Output the (X, Y) coordinate of the center of the cell containing the given text.  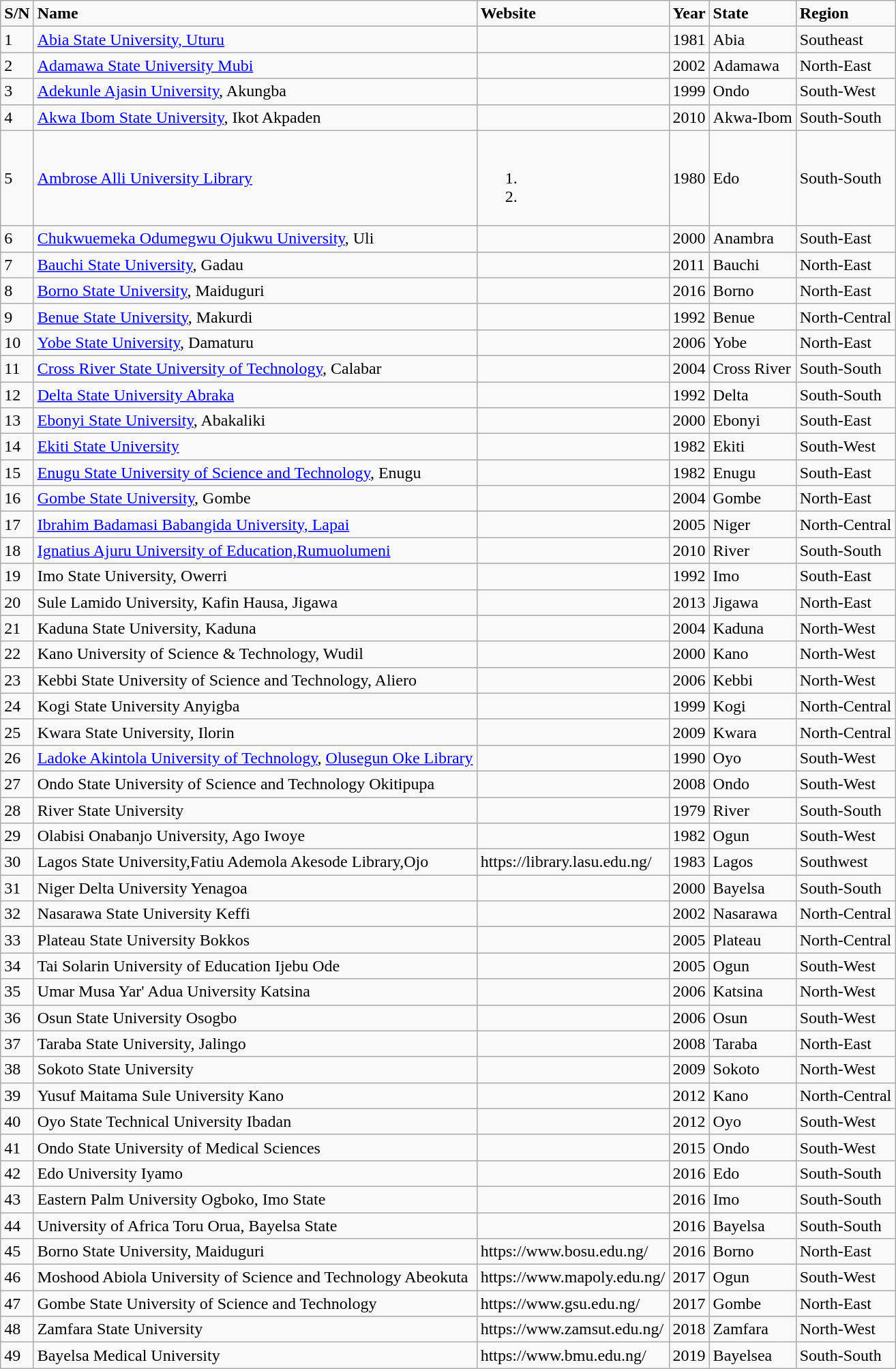
45 (17, 1252)
21 (17, 628)
Edo University Iyamo (255, 1173)
Kwara (753, 732)
29 (17, 836)
State (753, 14)
Akwa Ibom State University, Ikot Akpaden (255, 117)
Niger Delta University Yenagoa (255, 888)
8 (17, 291)
Abia State University, Uturu (255, 40)
Nasarawa State University Keffi (255, 914)
Nasarawa (753, 914)
University of Africa Toru Orua, Bayelsa State (255, 1226)
Benue State University, Makurdi (255, 317)
2018 (689, 1329)
Cross River (753, 368)
Southwest (846, 862)
17 (17, 525)
Yobe State University, Damaturu (255, 342)
Cross River State University of Technology, Calabar (255, 368)
S/N (17, 14)
Kebbi (753, 680)
1990 (689, 758)
2013 (689, 602)
River State University (255, 810)
Kogi (753, 706)
42 (17, 1173)
41 (17, 1147)
Oyo State Technical University Ibadan (255, 1121)
5 (17, 178)
1 (17, 40)
Bayelsa Medical University (255, 1355)
20 (17, 602)
Yobe (753, 342)
Sokoto State University (255, 1070)
44 (17, 1226)
Akwa-Ibom (753, 117)
Ambrose Alli University Library (255, 178)
Yusuf Maitama Sule University Kano (255, 1095)
31 (17, 888)
https://library.lasu.edu.ng/ (573, 862)
Plateau (753, 940)
1980 (689, 178)
Anambra (753, 239)
40 (17, 1121)
Ladoke Akintola University of Technology, Olusegun Oke Library (255, 758)
https://www.gsu.edu.ng/ (573, 1304)
23 (17, 680)
Ebonyi State University, Abakaliki (255, 421)
22 (17, 654)
Chukwuemeka Odumegwu Ojukwu University, Uli (255, 239)
Ekiti (753, 447)
Lagos State University,Fatiu Ademola Akesode Library,Ojo (255, 862)
13 (17, 421)
Kaduna (753, 628)
Umar Musa Yar' Adua University Katsina (255, 992)
Plateau State University Bokkos (255, 940)
2011 (689, 265)
Website (573, 14)
19 (17, 576)
9 (17, 317)
Lagos (753, 862)
https://www.mapoly.edu.ng/ (573, 1278)
Gombe State University of Science and Technology (255, 1304)
Bauchi (753, 265)
2019 (689, 1355)
Enugu (753, 473)
Adamawa (753, 65)
Ekiti State University (255, 447)
27 (17, 784)
Osun (753, 1018)
1981 (689, 40)
Taraba (753, 1044)
Ondo State University of Science and Technology Okitipupa (255, 784)
Enugu State University of Science and Technology, Enugu (255, 473)
Zamfara State University (255, 1329)
Osun State University Osogbo (255, 1018)
28 (17, 810)
4 (17, 117)
Adekunle Ajasin University, Akungba (255, 91)
26 (17, 758)
3 (17, 91)
Kebbi State University of Science and Technology, Aliero (255, 680)
Tai Solarin University of Education Ijebu Ode (255, 966)
Niger (753, 525)
7 (17, 265)
Olabisi Onabanjo University, Ago Iwoye (255, 836)
Delta (753, 395)
Kano University of Science & Technology, Wudil (255, 654)
32 (17, 914)
1983 (689, 862)
Kogi State University Anyigba (255, 706)
35 (17, 992)
34 (17, 966)
49 (17, 1355)
Sule Lamido University, Kafin Hausa, Jigawa (255, 602)
2015 (689, 1147)
Year (689, 14)
Eastern Palm University Ogboko, Imo State (255, 1199)
18 (17, 550)
25 (17, 732)
Kaduna State University, Kaduna (255, 628)
14 (17, 447)
Sokoto (753, 1070)
Benue (753, 317)
47 (17, 1304)
Southeast (846, 40)
16 (17, 499)
33 (17, 940)
Ondo State University of Medical Sciences (255, 1147)
Taraba State University, Jalingo (255, 1044)
36 (17, 1018)
Ibrahim Badamasi Babangida University, Lapai (255, 525)
Ebonyi (753, 421)
Moshood Abiola University of Science and Technology Abeokuta (255, 1278)
12 (17, 395)
Kwara State University, Ilorin (255, 732)
Katsina (753, 992)
Abia (753, 40)
https://www.bmu.edu.ng/ (573, 1355)
Region (846, 14)
Ignatius Ajuru University of Education,Rumuolumeni (255, 550)
38 (17, 1070)
https://www.bosu.edu.ng/ (573, 1252)
39 (17, 1095)
2 (17, 65)
46 (17, 1278)
https://www.zamsut.edu.ng/ (573, 1329)
Zamfara (753, 1329)
37 (17, 1044)
10 (17, 342)
Adamawa State University Mubi (255, 65)
Gombe State University, Gombe (255, 499)
48 (17, 1329)
30 (17, 862)
43 (17, 1199)
Jigawa (753, 602)
6 (17, 239)
Bayelsea (753, 1355)
Delta State University Abraka (255, 395)
Bauchi State University, Gadau (255, 265)
Name (255, 14)
1979 (689, 810)
Imo State University, Owerri (255, 576)
11 (17, 368)
15 (17, 473)
24 (17, 706)
